Find where the given text appears and provide that cell's center as [X, Y] coordinate. 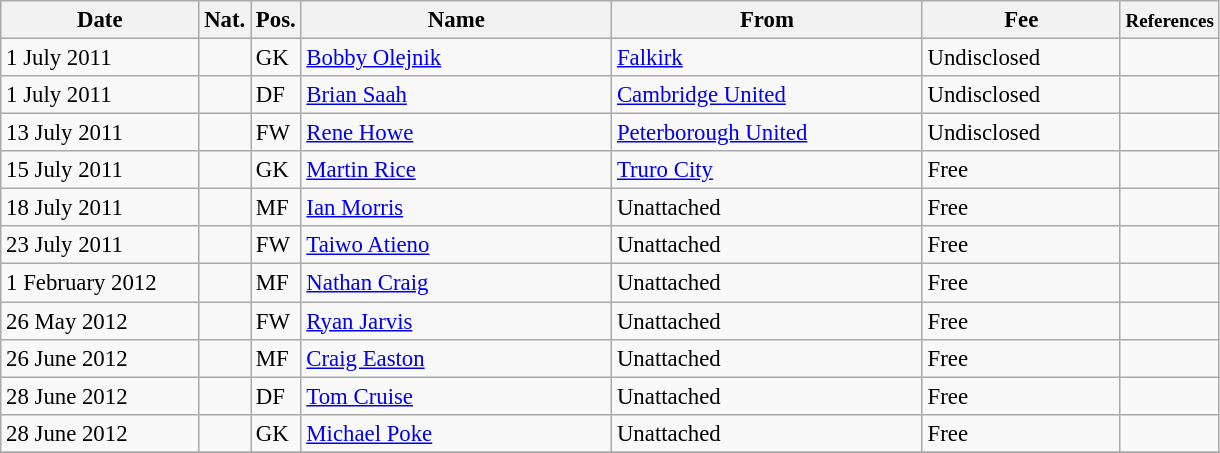
Date [100, 20]
Bobby Olejnik [456, 58]
18 July 2011 [100, 208]
Craig Easton [456, 358]
References [1170, 20]
Taiwo Atieno [456, 245]
Fee [1021, 20]
Rene Howe [456, 133]
Peterborough United [768, 133]
1 February 2012 [100, 283]
Falkirk [768, 58]
Nat. [225, 20]
26 June 2012 [100, 358]
Ryan Jarvis [456, 321]
Michael Poke [456, 433]
Pos. [276, 20]
From [768, 20]
13 July 2011 [100, 133]
Brian Saah [456, 95]
Ian Morris [456, 208]
Martin Rice [456, 170]
Truro City [768, 170]
Cambridge United [768, 95]
15 July 2011 [100, 170]
26 May 2012 [100, 321]
Name [456, 20]
Tom Cruise [456, 396]
23 July 2011 [100, 245]
Nathan Craig [456, 283]
